Provide the [x, y] coordinate of the cell's center where the given text is located.  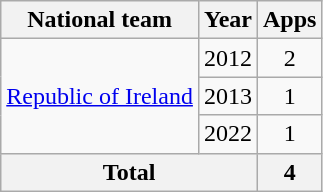
4 [289, 172]
Apps [289, 20]
National team [100, 20]
2013 [228, 96]
Year [228, 20]
2 [289, 58]
Republic of Ireland [100, 96]
Total [130, 172]
2012 [228, 58]
2022 [228, 134]
